Output the (x, y) coordinate of the center of the cell containing the given text.  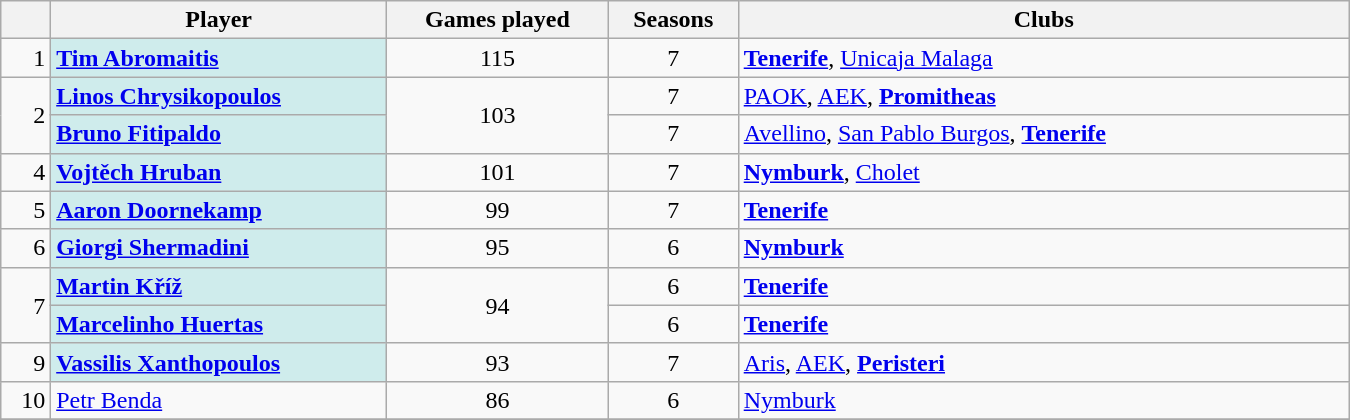
Linos Chrysikopoulos (219, 96)
Avellino, San Pablo Burgos, Tenerife (1044, 134)
86 (498, 400)
9 (26, 362)
Games played (498, 20)
Nymburk, Cholet (1044, 172)
2 (26, 115)
Martin Kříž (219, 286)
4 (26, 172)
Tim Abromaitis (219, 58)
Aris, AEK, Peristeri (1044, 362)
Seasons (673, 20)
Tenerife, Unicaja Malaga (1044, 58)
115 (498, 58)
Bruno Fitipaldo (219, 134)
PAOK, AEK, Promitheas (1044, 96)
101 (498, 172)
94 (498, 305)
5 (26, 210)
Vojtěch Hruban (219, 172)
Giorgi Shermadini (219, 248)
10 (26, 400)
Clubs (1044, 20)
Aaron Doornekamp (219, 210)
Petr Benda (219, 400)
99 (498, 210)
Vassilis Xanthopoulos (219, 362)
1 (26, 58)
Marcelinho Huertas (219, 324)
95 (498, 248)
103 (498, 115)
93 (498, 362)
Player (219, 20)
